Locate the cell with the specified text and output its [x, y] center coordinate. 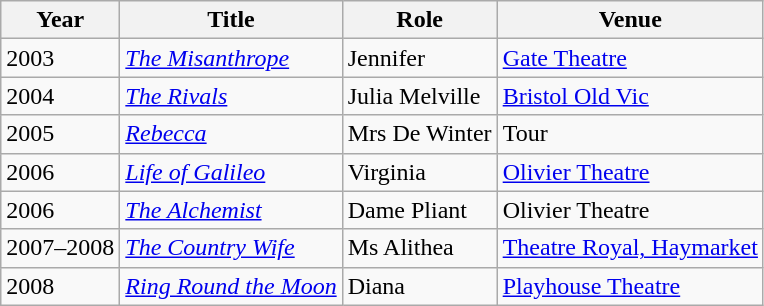
Diana [420, 286]
Rebecca [231, 134]
Venue [630, 20]
Playhouse Theatre [630, 286]
The Alchemist [231, 210]
The Country Wife [231, 248]
Year [60, 20]
Role [420, 20]
The Misanthrope [231, 58]
2007–2008 [60, 248]
Title [231, 20]
Gate Theatre [630, 58]
Dame Pliant [420, 210]
2008 [60, 286]
Jennifer [420, 58]
2003 [60, 58]
2005 [60, 134]
Theatre Royal, Haymarket [630, 248]
Bristol Old Vic [630, 96]
Ms Alithea [420, 248]
Mrs De Winter [420, 134]
Virginia [420, 172]
Tour [630, 134]
2004 [60, 96]
Life of Galileo [231, 172]
The Rivals [231, 96]
Julia Melville [420, 96]
Ring Round the Moon [231, 286]
